Identify which cell holds the provided text, then report its (x, y) central coordinate. 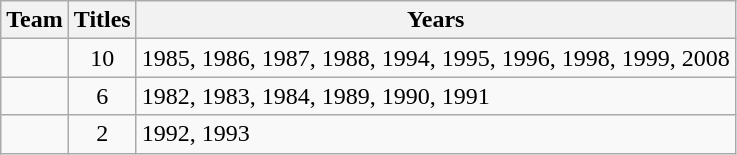
6 (102, 96)
1992, 1993 (436, 134)
Years (436, 20)
2 (102, 134)
Team (35, 20)
1982, 1983, 1984, 1989, 1990, 1991 (436, 96)
1985, 1986, 1987, 1988, 1994, 1995, 1996, 1998, 1999, 2008 (436, 58)
Titles (102, 20)
10 (102, 58)
